Detect which cell encompasses the target text, then output its (x, y) center coordinate. 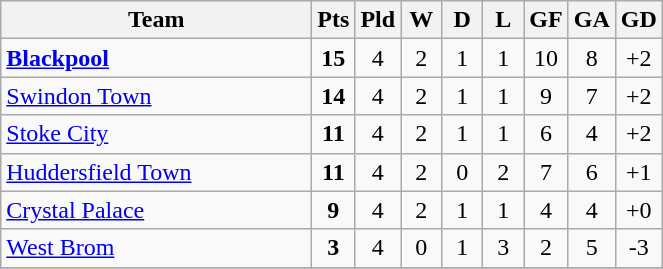
Blackpool (156, 58)
Pld (378, 20)
West Brom (156, 248)
Huddersfield Town (156, 172)
5 (592, 248)
15 (334, 58)
W (422, 20)
10 (546, 58)
14 (334, 96)
D (462, 20)
Swindon Town (156, 96)
L (504, 20)
Pts (334, 20)
GD (638, 20)
+0 (638, 210)
Stoke City (156, 134)
+1 (638, 172)
-3 (638, 248)
GA (592, 20)
GF (546, 20)
Crystal Palace (156, 210)
Team (156, 20)
8 (592, 58)
